Search for the cell housing the specified text and yield its [X, Y] center coordinate. 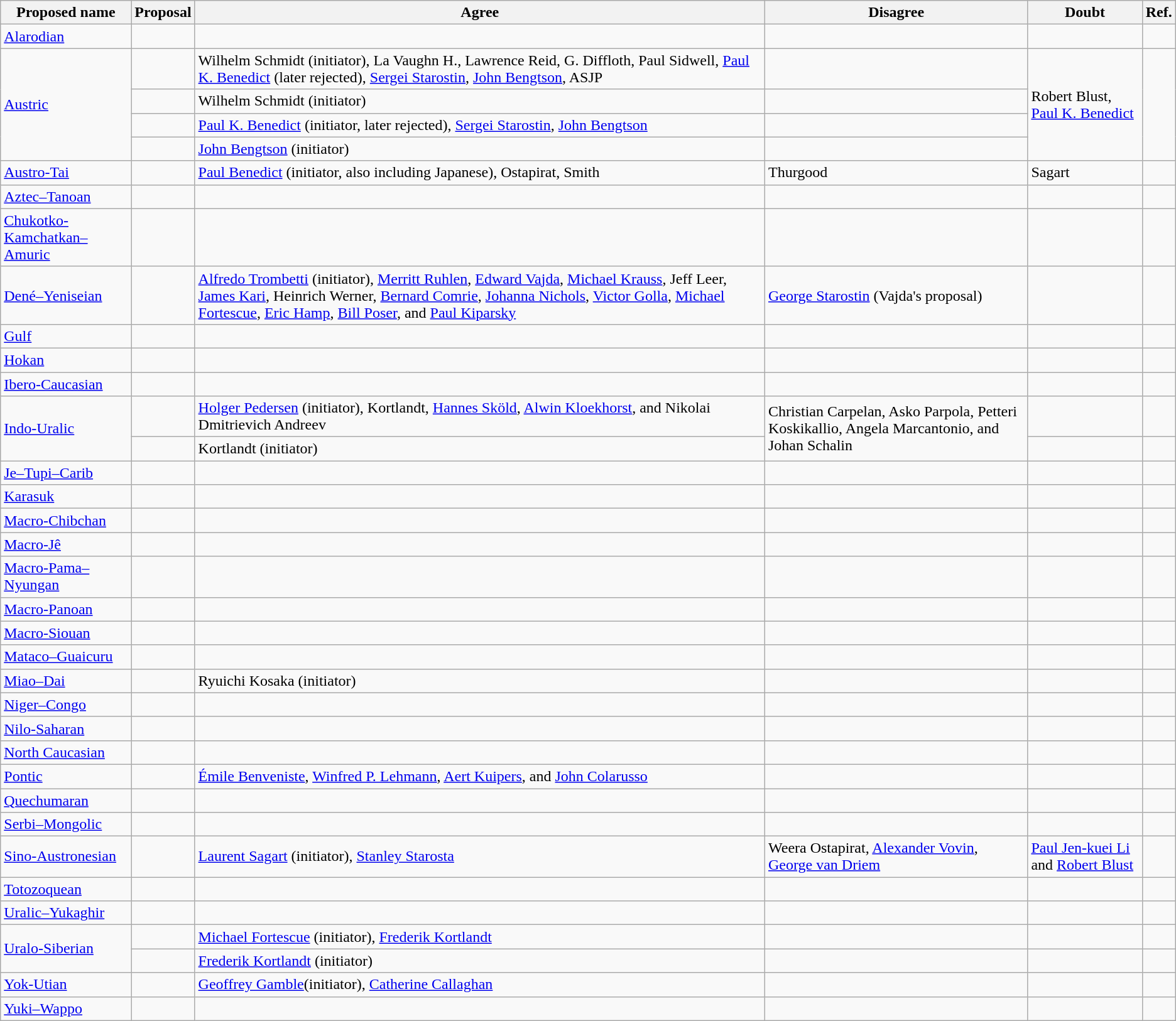
John Bengtson (initiator) [480, 149]
Ibero-Caucasian [66, 384]
Miao–Dai [66, 681]
Proposed name [66, 13]
Kortlandt (initiator) [480, 449]
Je–Tupi–Carib [66, 473]
Yok-Utian [66, 985]
Paul Benedict (initiator, also including Japanese), Ostapirat, Smith [480, 173]
Indo-Uralic [66, 428]
Yuki–Wappo [66, 1008]
Chukotko-Kamchatkan–Amuric [66, 237]
Paul Jen-kuei Li and Robert Blust [1085, 856]
Proposal [163, 13]
Uralo-Siberian [66, 949]
Paul K. Benedict (initiator, later rejected), Sergei Starostin, John Bengtson [480, 125]
Austro-Tai [66, 173]
Christian Carpelan, Asko Parpola, Petteri Koskikallio, Angela Marcantonio, and Johan Schalin [896, 428]
George Starostin (Vajda's proposal) [896, 295]
Geoffrey Gamble(initiator), Catherine Callaghan [480, 985]
Michael Fortescue (initiator), Frederik Kortlandt [480, 937]
Nilo-Saharan [66, 728]
Sagart [1085, 173]
Karasuk [66, 497]
Ryuichi Kosaka (initiator) [480, 681]
Doubt [1085, 13]
Uralic–Yukaghir [66, 913]
North Caucasian [66, 752]
Ref. [1158, 13]
Frederik Kortlandt (initiator) [480, 961]
Holger Pedersen (initiator), Kortlandt, Hannes Sköld, Alwin Kloekhorst, and Nikolai Dmitrievich Andreev [480, 417]
Wilhelm Schmidt (initiator) [480, 101]
Austric [66, 104]
Totozoquean [66, 889]
Alarodian [66, 36]
Dené–Yeniseian [66, 295]
Macro-Panoan [66, 609]
Serbi–Mongolic [66, 824]
Agree [480, 13]
Macro-Chibchan [66, 521]
Robert Blust, Paul K. Benedict [1085, 104]
Macro-Siouan [66, 633]
Niger–Congo [66, 705]
Quechumaran [66, 801]
Macro-Jê [66, 544]
Pontic [66, 776]
Sino-Austronesian [66, 856]
Hokan [66, 360]
Disagree [896, 13]
Émile Benveniste, Winfred P. Lehmann, Aert Kuipers, and John Colarusso [480, 776]
Gulf [66, 336]
Weera Ostapirat, Alexander Vovin, George van Driem [896, 856]
Mataco–Guaicuru [66, 657]
Macro-Pama–Nyungan [66, 576]
Laurent Sagart (initiator), Stanley Starosta [480, 856]
Thurgood [896, 173]
Aztec–Tanoan [66, 197]
